Pinpoint the cell where the given text exists, returning its (x, y) midpoint coordinate. 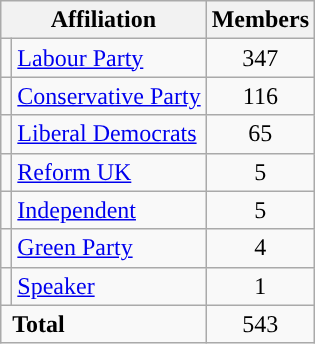
1 (260, 286)
Independent (109, 210)
Members (260, 20)
65 (260, 134)
4 (260, 248)
116 (260, 96)
543 (260, 324)
Green Party (109, 248)
Liberal Democrats (109, 134)
Reform UK (109, 172)
Labour Party (109, 58)
Speaker (109, 286)
Total (104, 324)
Affiliation (104, 20)
347 (260, 58)
Conservative Party (109, 96)
